Scan for the cell matching the given text and deliver its [x, y] coordinate at center. 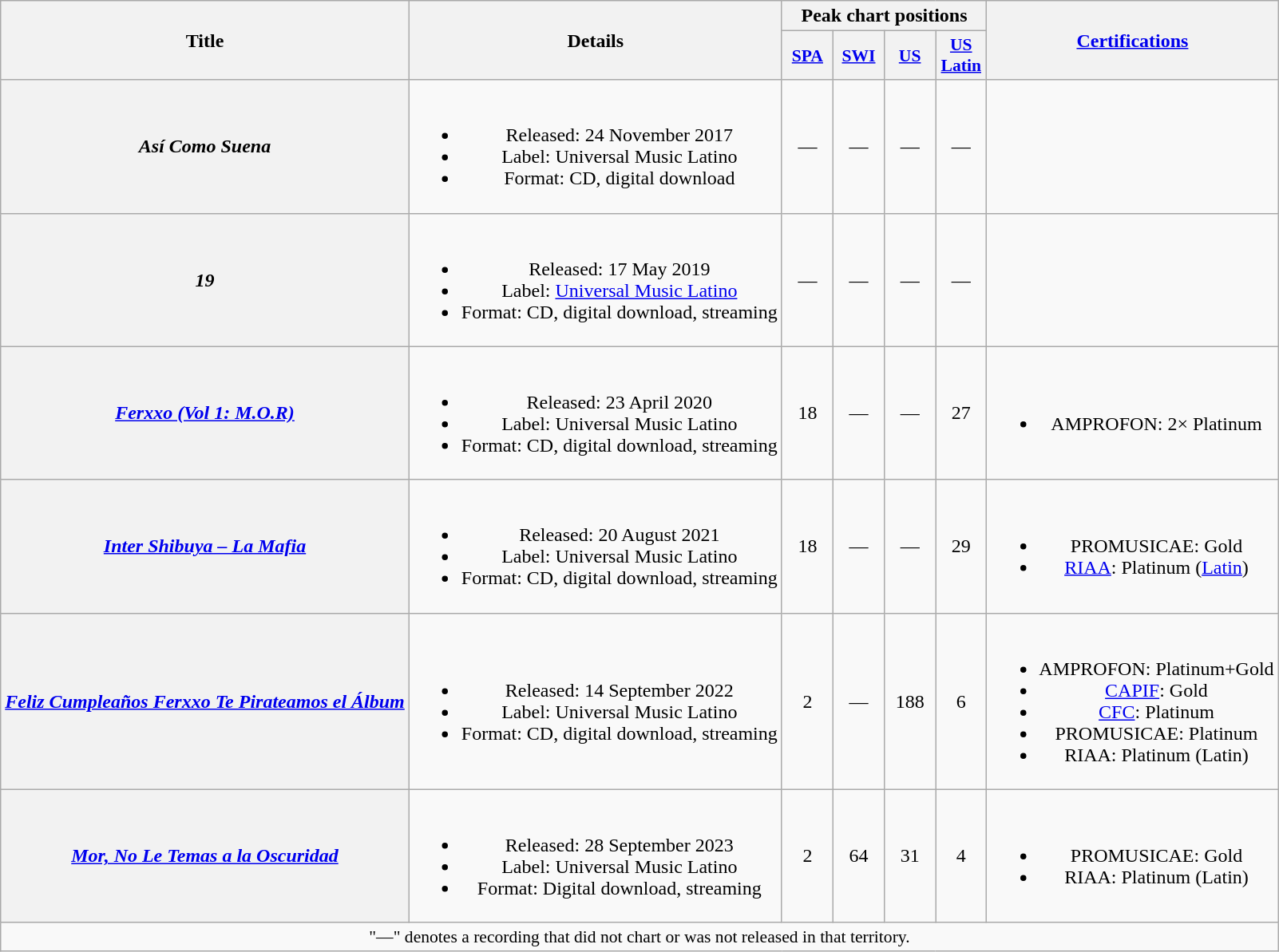
19 [205, 279]
AMPROFON: Platinum+GoldCAPIF: GoldCFC: PlatinumPROMUSICAE: PlatinumRIAA: Platinum (Latin) [1132, 701]
64 [858, 855]
Certifications [1132, 40]
27 [961, 413]
Feliz Cumpleaños Ferxxo Te Pirateamos el Álbum [205, 701]
4 [961, 855]
Released: 20 August 2021Label: Universal Music LatinoFormat: CD, digital download, streaming [596, 546]
SPA [807, 56]
"—" denotes a recording that did not chart or was not released in that territory. [639, 937]
Released: 14 September 2022Label: Universal Music LatinoFormat: CD, digital download, streaming [596, 701]
AMPROFON: 2× Platinum [1132, 413]
Inter Shibuya – La Mafia [205, 546]
Details [596, 40]
US [910, 56]
Released: 23 April 2020Label: Universal Music LatinoFormat: CD, digital download, streaming [596, 413]
31 [910, 855]
6 [961, 701]
Released: 24 November 2017Label: Universal Music LatinoFormat: CD, digital download [596, 147]
Ferxxo (Vol 1: M.O.R) [205, 413]
188 [910, 701]
Released: 17 May 2019Label: Universal Music LatinoFormat: CD, digital download, streaming [596, 279]
SWI [858, 56]
Peak chart positions [884, 16]
USLatin [961, 56]
Title [205, 40]
29 [961, 546]
Mor, No Le Temas a la Oscuridad [205, 855]
Así Como Suena [205, 147]
Released: 28 September 2023Label: Universal Music LatinoFormat: Digital download, streaming [596, 855]
